Return (X, Y) of the center of cell containing provided text 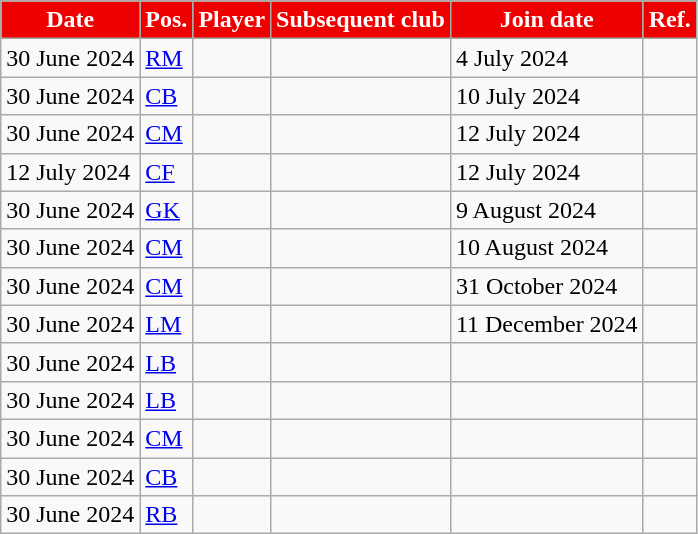
RB (166, 515)
Date (70, 20)
10 August 2024 (546, 248)
RM (166, 58)
LM (166, 324)
11 December 2024 (546, 324)
Join date (546, 20)
4 July 2024 (546, 58)
Player (232, 20)
CF (166, 172)
Subsequent club (361, 20)
Ref. (670, 20)
9 August 2024 (546, 210)
31 October 2024 (546, 286)
10 July 2024 (546, 96)
GK (166, 210)
Pos. (166, 20)
